Locate the cell with the specified text and output its [X, Y] center coordinate. 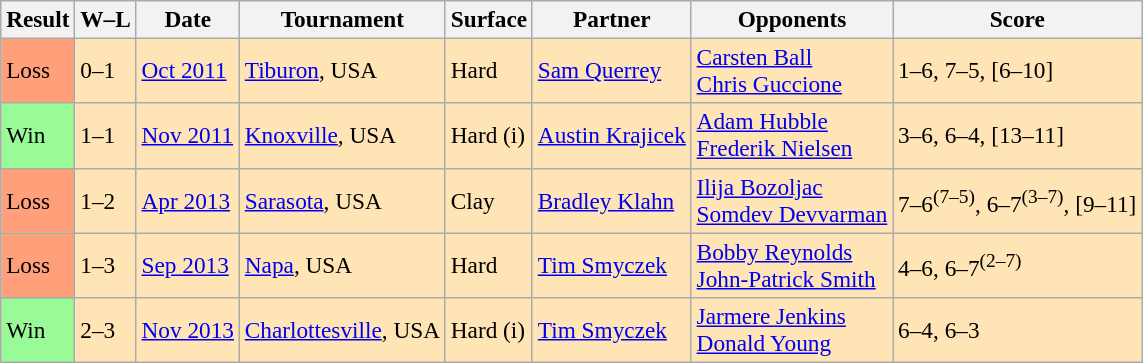
Score [1018, 19]
Tiburon, USA [342, 70]
Ilija Bozoljac Somdev Devvarman [792, 200]
Carsten Ball Chris Guccione [792, 70]
Bobby Reynolds John-Patrick Smith [792, 264]
Sarasota, USA [342, 200]
Sep 2013 [188, 264]
Sam Querrey [612, 70]
Jarmere Jenkins Donald Young [792, 330]
2–3 [106, 330]
Napa, USA [342, 264]
3–6, 6–4, [13–11] [1018, 136]
Apr 2013 [188, 200]
Partner [612, 19]
Oct 2011 [188, 70]
Date [188, 19]
1–6, 7–5, [6–10] [1018, 70]
1–1 [106, 136]
1–2 [106, 200]
Opponents [792, 19]
W–L [106, 19]
Nov 2011 [188, 136]
Knoxville, USA [342, 136]
0–1 [106, 70]
Result [38, 19]
Austin Krajicek [612, 136]
Nov 2013 [188, 330]
Clay [488, 200]
Charlottesville, USA [342, 330]
6–4, 6–3 [1018, 330]
4–6, 6–7(2–7) [1018, 264]
7–6(7–5), 6–7(3–7), [9–11] [1018, 200]
Tournament [342, 19]
1–3 [106, 264]
Surface [488, 19]
Adam Hubble Frederik Nielsen [792, 136]
Bradley Klahn [612, 200]
